From the cell containing the given text, extract its center point as (x, y) coordinate. 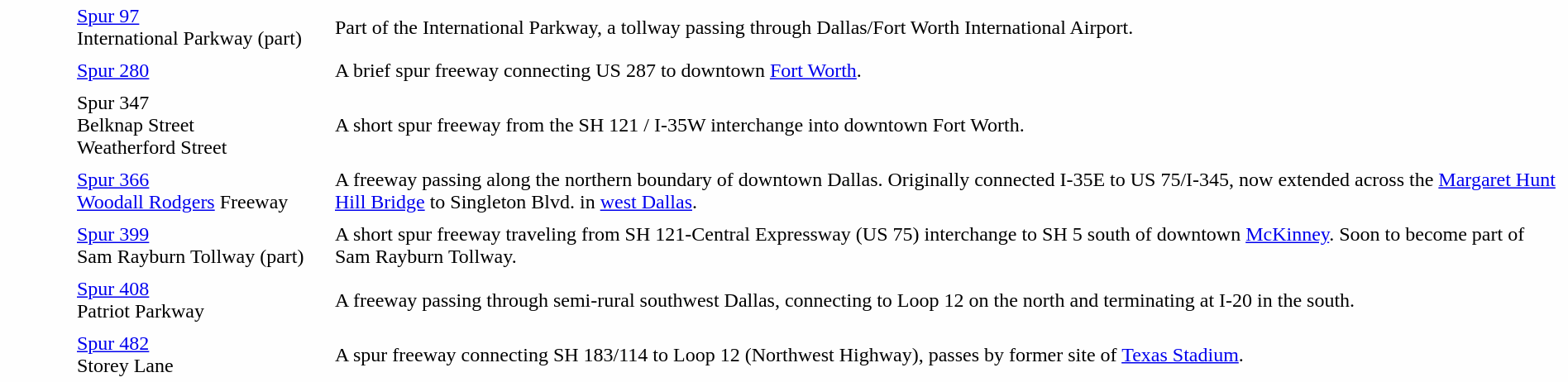
Spur 97International Parkway (part) (201, 27)
A freeway passing through semi-rural southwest Dallas, connecting to Loop 12 on the north and terminating at I-20 in the south. (949, 300)
Spur 280 (201, 71)
Spur 482Storey Lane (201, 355)
Spur 408Patriot Parkway (201, 300)
Spur 347Belknap StreetWeatherford Street (201, 126)
Spur 399Sam Rayburn Tollway (part) (201, 246)
A spur freeway connecting SH 183/114 to Loop 12 (Northwest Highway), passes by former site of Texas Stadium. (949, 355)
Spur 366Woodall Rodgers Freeway (201, 191)
A short spur freeway from the SH 121 / I-35W interchange into downtown Fort Worth. (949, 126)
Part of the International Parkway, a tollway passing through Dallas/Fort Worth International Airport. (949, 27)
A brief spur freeway connecting US 287 to downtown Fort Worth. (949, 71)
